Determine the [X, Y] coordinate at the center of the cell enclosing the given text.  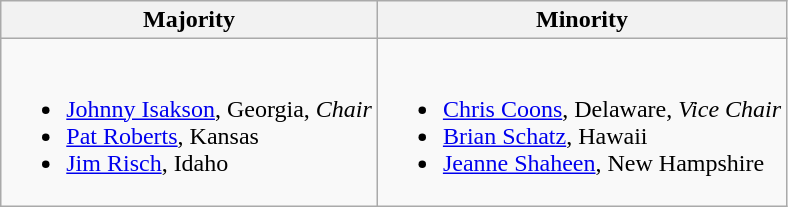
Chris Coons, Delaware, Vice ChairBrian Schatz, HawaiiJeanne Shaheen, New Hampshire [582, 122]
Minority [582, 20]
Johnny Isakson, Georgia, ChairPat Roberts, KansasJim Risch, Idaho [190, 122]
Majority [190, 20]
